Scan for the cell matching the given text and deliver its (x, y) coordinate at center. 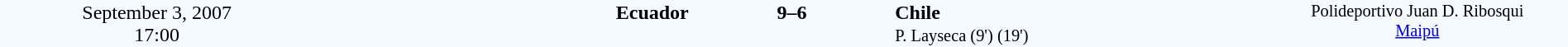
P. Layseca (9') (19') (1082, 36)
Polideportivo Juan D. RibosquiMaipú (1417, 23)
Chile (1082, 12)
September 3, 200717:00 (157, 23)
9–6 (791, 12)
Ecuador (501, 12)
